Locate the cell with the specified text and output its [X, Y] center coordinate. 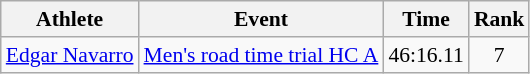
Time [426, 19]
7 [500, 55]
Men's road time trial HC A [262, 55]
Event [262, 19]
Edgar Navarro [70, 55]
Athlete [70, 19]
Rank [500, 19]
46:16.11 [426, 55]
